Capture the cell that displays the provided text and extract its [X, Y] central coordinate. 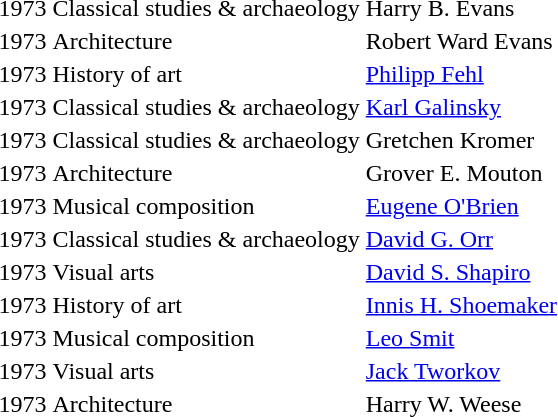
Karl Galinsky [461, 107]
David S. Shapiro [461, 272]
David G. Orr [461, 239]
Philipp Fehl [461, 74]
Robert Ward Evans [461, 41]
Innis H. Shoemaker [461, 305]
Grover E. Mouton [461, 173]
Gretchen Kromer [461, 140]
Jack Tworkov [461, 371]
Leo Smit [461, 338]
Eugene O'Brien [461, 206]
